Search for the cell housing the specified text and yield its (x, y) center coordinate. 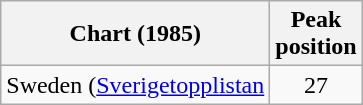
Chart (1985) (136, 34)
Sweden (Sverigetopplistan (136, 85)
27 (316, 85)
Peakposition (316, 34)
